Scan for the cell matching the given text and deliver its [X, Y] coordinate at center. 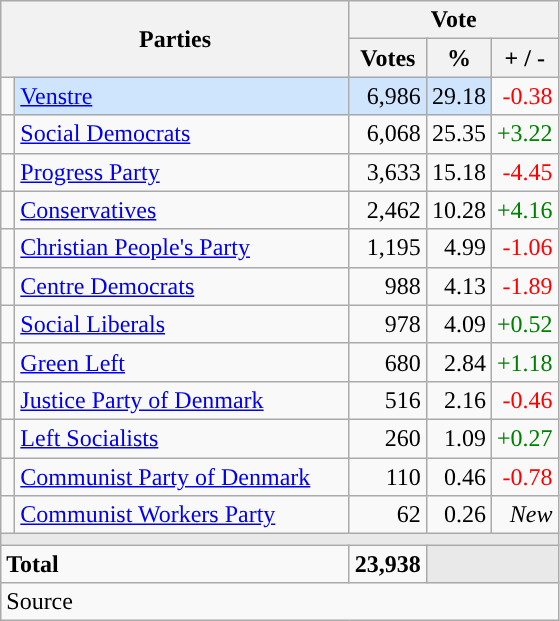
Votes [388, 58]
23,938 [388, 564]
% [458, 58]
0.46 [458, 477]
2.84 [458, 362]
978 [388, 324]
+4.16 [524, 210]
110 [388, 477]
Vote [454, 20]
6,068 [388, 134]
3,633 [388, 172]
-1.89 [524, 286]
62 [388, 515]
516 [388, 400]
Source [280, 602]
-0.78 [524, 477]
29.18 [458, 96]
+ / - [524, 58]
680 [388, 362]
1,195 [388, 248]
4.99 [458, 248]
New [524, 515]
Total [176, 564]
988 [388, 286]
-1.06 [524, 248]
0.26 [458, 515]
Venstre [182, 96]
4.09 [458, 324]
2.16 [458, 400]
Justice Party of Denmark [182, 400]
+0.27 [524, 438]
-0.46 [524, 400]
Parties [176, 39]
6,986 [388, 96]
25.35 [458, 134]
Communist Party of Denmark [182, 477]
Centre Democrats [182, 286]
+0.52 [524, 324]
Green Left [182, 362]
260 [388, 438]
Progress Party [182, 172]
-4.45 [524, 172]
Social Democrats [182, 134]
1.09 [458, 438]
+3.22 [524, 134]
Christian People's Party [182, 248]
Communist Workers Party [182, 515]
+1.18 [524, 362]
-0.38 [524, 96]
Conservatives [182, 210]
Left Socialists [182, 438]
10.28 [458, 210]
15.18 [458, 172]
Social Liberals [182, 324]
4.13 [458, 286]
2,462 [388, 210]
